Pinpoint the cell where the given text exists, returning its [x, y] midpoint coordinate. 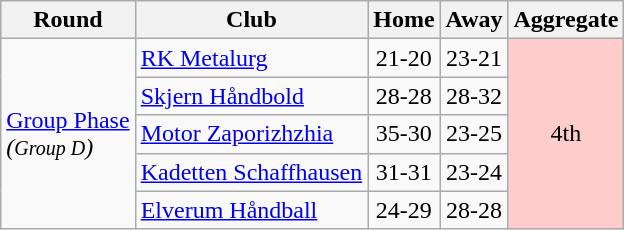
23-21 [474, 58]
Elverum Håndball [252, 210]
21-20 [404, 58]
23-25 [474, 134]
23-24 [474, 172]
Skjern Håndbold [252, 96]
Club [252, 20]
Aggregate [566, 20]
24-29 [404, 210]
RK Metalurg [252, 58]
4th [566, 134]
Round [68, 20]
Group Phase(Group D) [68, 134]
Motor Zaporizhzhia [252, 134]
28-32 [474, 96]
Kadetten Schaffhausen [252, 172]
35-30 [404, 134]
Home [404, 20]
Away [474, 20]
31-31 [404, 172]
